Find where the given text appears and provide that cell's center as (x, y) coordinate. 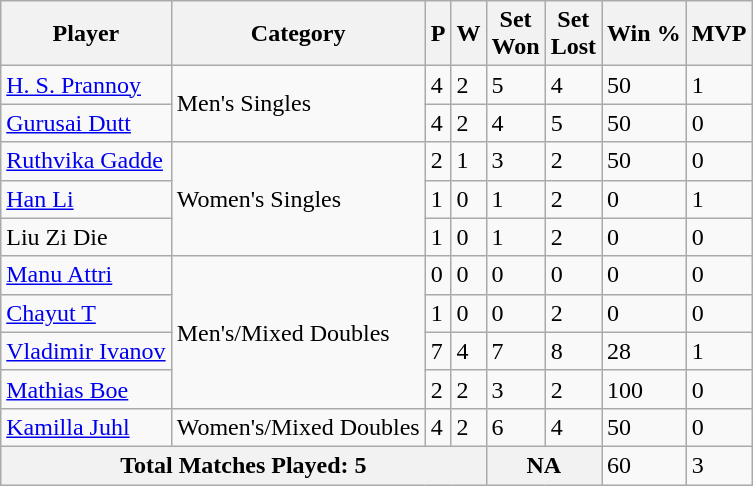
SetWon (516, 34)
Men's/Mixed Doubles (298, 332)
MVP (719, 34)
Vladimir Ivanov (86, 351)
Total Matches Played: 5 (244, 465)
Win % (644, 34)
6 (516, 427)
100 (644, 389)
Chayut T (86, 313)
Gurusai Dutt (86, 123)
Kamilla Juhl (86, 427)
Category (298, 34)
Women's/Mixed Doubles (298, 427)
60 (644, 465)
SetLost (573, 34)
Player (86, 34)
Men's Singles (298, 104)
Ruthvika Gadde (86, 161)
28 (644, 351)
H. S. Prannoy (86, 85)
8 (573, 351)
Mathias Boe (86, 389)
Liu Zi Die (86, 237)
Women's Singles (298, 199)
Han Li (86, 199)
P (438, 34)
Manu Attri (86, 275)
NA (544, 465)
W (468, 34)
